Return [x, y] of the center of cell containing provided text 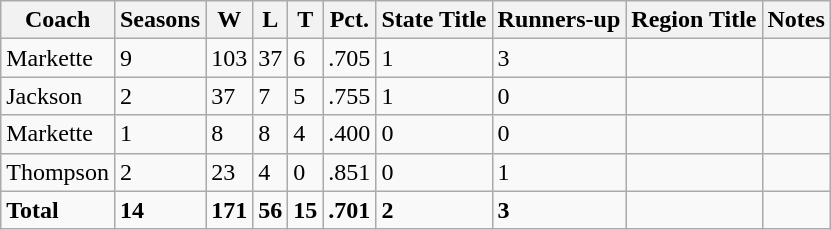
56 [270, 210]
.705 [350, 58]
Thompson [58, 172]
Pct. [350, 20]
Jackson [58, 96]
Seasons [160, 20]
T [306, 20]
9 [160, 58]
6 [306, 58]
Notes [796, 20]
103 [230, 58]
171 [230, 210]
5 [306, 96]
Coach [58, 20]
Runners-up [559, 20]
Region Title [694, 20]
14 [160, 210]
23 [230, 172]
Total [58, 210]
State Title [434, 20]
L [270, 20]
15 [306, 210]
.755 [350, 96]
W [230, 20]
.400 [350, 134]
.701 [350, 210]
.851 [350, 172]
7 [270, 96]
